Search for the cell housing the specified text and yield its [x, y] center coordinate. 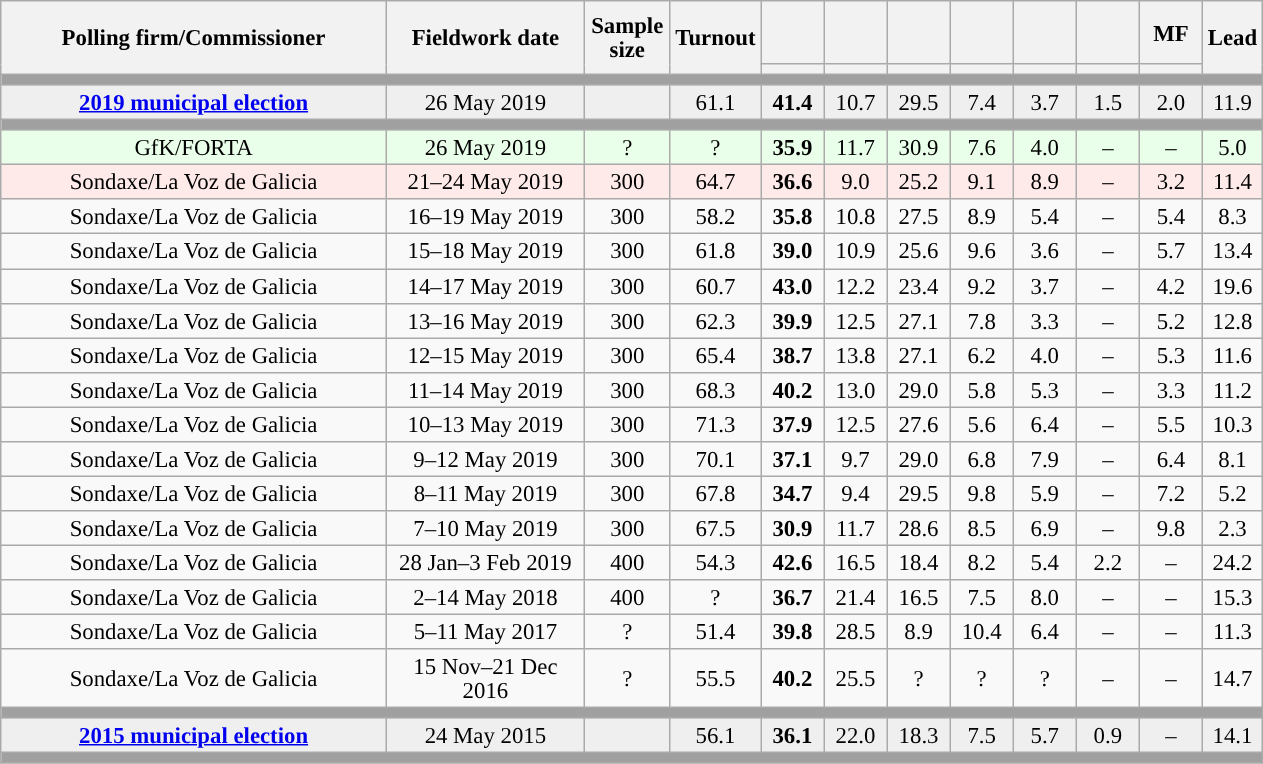
41.4 [792, 102]
28 Jan–3 Feb 2019 [485, 562]
2015 municipal election [194, 736]
13–16 May 2019 [485, 320]
5.0 [1232, 148]
61.8 [716, 252]
1.5 [1108, 102]
25.5 [856, 678]
6.9 [1044, 528]
6.2 [982, 356]
13.0 [856, 390]
6.8 [982, 460]
42.6 [792, 562]
9.0 [856, 182]
71.3 [716, 424]
9–12 May 2019 [485, 460]
Polling firm/Commissioner [194, 38]
12.2 [856, 286]
15–18 May 2019 [485, 252]
2.0 [1170, 102]
3.2 [1170, 182]
15.3 [1232, 598]
5.9 [1044, 494]
2.2 [1108, 562]
10.9 [856, 252]
2.3 [1232, 528]
11–14 May 2019 [485, 390]
8.2 [982, 562]
43.0 [792, 286]
28.5 [856, 632]
9.2 [982, 286]
7–10 May 2019 [485, 528]
61.1 [716, 102]
5–11 May 2017 [485, 632]
8–11 May 2019 [485, 494]
7.6 [982, 148]
7.8 [982, 320]
7.4 [982, 102]
9.7 [856, 460]
8.1 [1232, 460]
22.0 [856, 736]
67.8 [716, 494]
8.5 [982, 528]
60.7 [716, 286]
19.6 [1232, 286]
58.2 [716, 218]
10.8 [856, 218]
24.2 [1232, 562]
68.3 [716, 390]
28.6 [918, 528]
5.5 [1170, 424]
21.4 [856, 598]
51.4 [716, 632]
39.0 [792, 252]
Sample size [627, 38]
18.4 [918, 562]
8.3 [1232, 218]
16–19 May 2019 [485, 218]
18.3 [918, 736]
35.9 [792, 148]
Turnout [716, 38]
65.4 [716, 356]
14–17 May 2019 [485, 286]
23.4 [918, 286]
11.9 [1232, 102]
5.6 [982, 424]
37.1 [792, 460]
10.3 [1232, 424]
GfK/FORTA [194, 148]
7.9 [1044, 460]
35.8 [792, 218]
12–15 May 2019 [485, 356]
34.7 [792, 494]
12.8 [1232, 320]
55.5 [716, 678]
9.1 [982, 182]
25.2 [918, 182]
10.7 [856, 102]
27.5 [918, 218]
56.1 [716, 736]
13.4 [1232, 252]
4.2 [1170, 286]
11.4 [1232, 182]
36.6 [792, 182]
11.6 [1232, 356]
11.2 [1232, 390]
14.7 [1232, 678]
7.2 [1170, 494]
2–14 May 2018 [485, 598]
MF [1170, 32]
9.4 [856, 494]
39.9 [792, 320]
Lead [1232, 38]
64.7 [716, 182]
0.9 [1108, 736]
36.1 [792, 736]
15 Nov–21 Dec 2016 [485, 678]
36.7 [792, 598]
10–13 May 2019 [485, 424]
5.8 [982, 390]
67.5 [716, 528]
21–24 May 2019 [485, 182]
3.6 [1044, 252]
62.3 [716, 320]
37.9 [792, 424]
38.7 [792, 356]
54.3 [716, 562]
2019 municipal election [194, 102]
39.8 [792, 632]
70.1 [716, 460]
14.1 [1232, 736]
25.6 [918, 252]
24 May 2015 [485, 736]
10.4 [982, 632]
9.6 [982, 252]
11.3 [1232, 632]
8.0 [1044, 598]
13.8 [856, 356]
Fieldwork date [485, 38]
27.6 [918, 424]
